Determine the (x, y) coordinate at the center of the cell enclosing the given text.  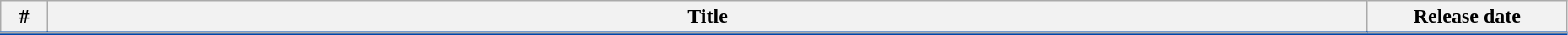
# (24, 17)
Release date (1467, 17)
Title (708, 17)
